Scan for the cell matching the given text and deliver its [x, y] coordinate at center. 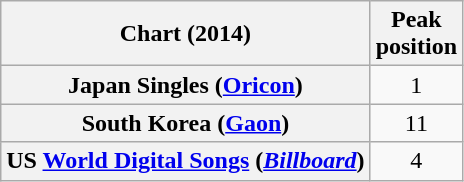
Chart (2014) [186, 34]
Peakposition [416, 34]
US World Digital Songs (Billboard) [186, 161]
South Korea (Gaon) [186, 123]
4 [416, 161]
11 [416, 123]
1 [416, 85]
Japan Singles (Oricon) [186, 85]
